Pinpoint the cell where the given text exists, returning its [x, y] midpoint coordinate. 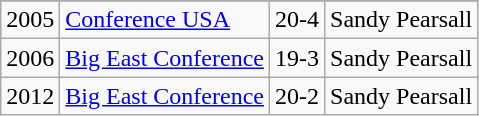
20-4 [296, 20]
Conference USA [165, 20]
20-2 [296, 96]
2012 [30, 96]
2005 [30, 20]
2006 [30, 58]
19-3 [296, 58]
